Determine the [x, y] coordinate at the center of the cell enclosing the given text.  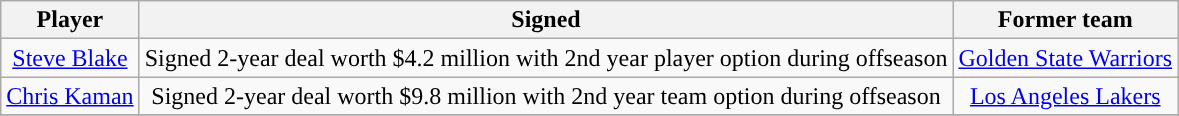
Golden State Warriors [1066, 58]
Signed [546, 20]
Signed 2-year deal worth $4.2 million with 2nd year player option during offseason [546, 58]
Steve Blake [70, 58]
Chris Kaman [70, 96]
Los Angeles Lakers [1066, 96]
Player [70, 20]
Former team [1066, 20]
Signed 2-year deal worth $9.8 million with 2nd year team option during offseason [546, 96]
